Return (X, Y) of the center of cell containing provided text 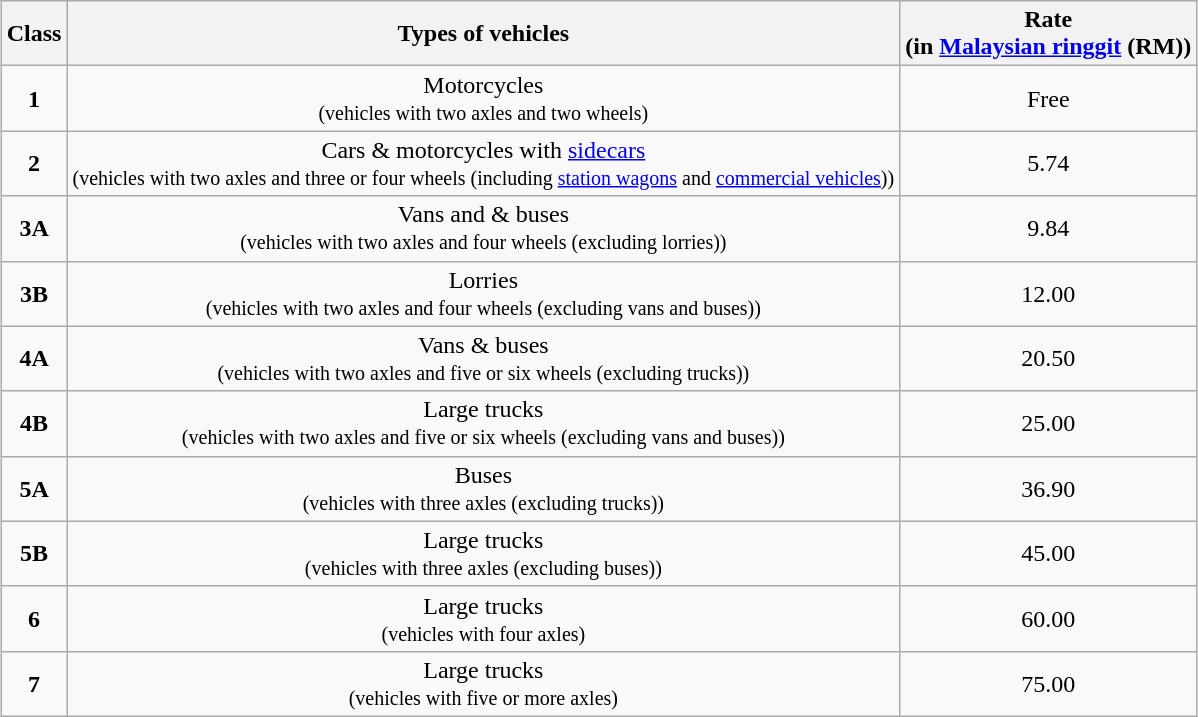
9.84 (1048, 228)
Large trucks(vehicles with five or more axles) (484, 684)
Large trucks(vehicles with three axles (excluding buses)) (484, 554)
5B (34, 554)
60.00 (1048, 618)
12.00 (1048, 294)
Class (34, 34)
5.74 (1048, 164)
Vans & buses(vehicles with two axles and five or six wheels (excluding trucks)) (484, 358)
Types of vehicles (484, 34)
2 (34, 164)
36.90 (1048, 488)
3A (34, 228)
75.00 (1048, 684)
20.50 (1048, 358)
1 (34, 98)
25.00 (1048, 424)
3B (34, 294)
Rate(in Malaysian ringgit (RM)) (1048, 34)
Motorcycles(vehicles with two axles and two wheels) (484, 98)
Free (1048, 98)
Buses(vehicles with three axles (excluding trucks)) (484, 488)
Lorries(vehicles with two axles and four wheels (excluding vans and buses)) (484, 294)
5A (34, 488)
4B (34, 424)
45.00 (1048, 554)
Vans and & buses(vehicles with two axles and four wheels (excluding lorries)) (484, 228)
4A (34, 358)
Large trucks(vehicles with four axles) (484, 618)
Cars & motorcycles with sidecars(vehicles with two axles and three or four wheels (including station wagons and commercial vehicles)) (484, 164)
7 (34, 684)
Large trucks(vehicles with two axles and five or six wheels (excluding vans and buses)) (484, 424)
6 (34, 618)
